Determine the (X, Y) coordinate at the center of the cell enclosing the given text.  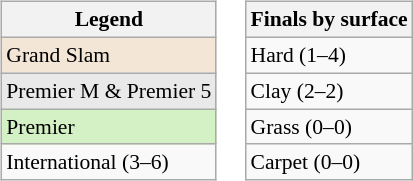
Premier (108, 127)
Hard (1–4) (328, 55)
Premier M & Premier 5 (108, 91)
Grass (0–0) (328, 127)
Legend (108, 20)
International (3–6) (108, 162)
Grand Slam (108, 55)
Clay (2–2) (328, 91)
Finals by surface (328, 20)
Carpet (0–0) (328, 162)
